Return [X, Y] of the center of cell containing provided text 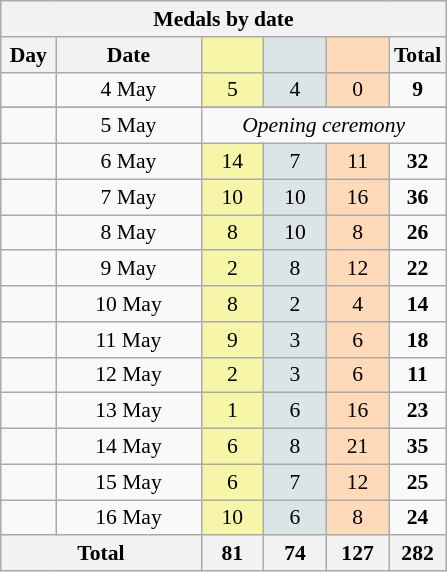
10 May [128, 304]
22 [418, 269]
16 May [128, 518]
12 May [128, 375]
5 May [128, 126]
11 May [128, 340]
14 May [128, 447]
1 [232, 411]
9 May [128, 269]
6 May [128, 162]
4 May [128, 90]
Medals by date [224, 19]
21 [358, 447]
8 May [128, 233]
24 [418, 518]
25 [418, 482]
15 May [128, 482]
282 [418, 554]
127 [358, 554]
7 May [128, 197]
81 [232, 554]
32 [418, 162]
18 [418, 340]
5 [232, 90]
13 May [128, 411]
Date [128, 55]
35 [418, 447]
0 [358, 90]
Opening ceremony [324, 126]
23 [418, 411]
26 [418, 233]
74 [296, 554]
36 [418, 197]
Day [28, 55]
